Locate the cell with the specified text and output its [X, Y] center coordinate. 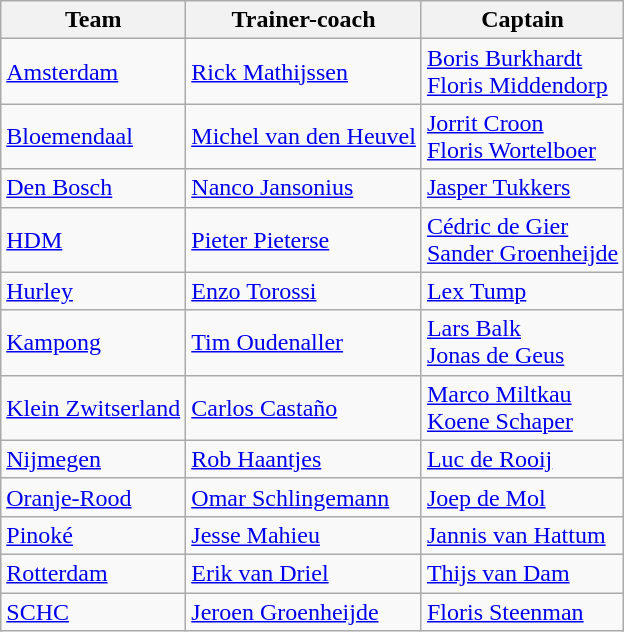
Hurley [94, 291]
Lex Tump [522, 291]
Michel van den Heuvel [304, 136]
Floris Steenman [522, 611]
Rotterdam [94, 573]
HDM [94, 240]
Enzo Torossi [304, 291]
Thijs van Dam [522, 573]
Oranje-Rood [94, 497]
Pieter Pieterse [304, 240]
Pinoké [94, 535]
Joep de Mol [522, 497]
Amsterdam [94, 72]
Captain [522, 20]
Den Bosch [94, 188]
Nijmegen [94, 459]
Kampong [94, 342]
Erik van Driel [304, 573]
Jesse Mahieu [304, 535]
Jannis van Hattum [522, 535]
Jasper Tukkers [522, 188]
Trainer-coach [304, 20]
Luc de Rooij [522, 459]
Marco Miltkau Koene Schaper [522, 408]
Carlos Castaño [304, 408]
Lars Balk Jonas de Geus [522, 342]
Klein Zwitserland [94, 408]
Cédric de Gier Sander Groenheijde [522, 240]
Rob Haantjes [304, 459]
Tim Oudenaller [304, 342]
Jeroen Groenheijde [304, 611]
Team [94, 20]
Omar Schlingemann [304, 497]
Nanco Jansonius [304, 188]
Bloemendaal [94, 136]
SCHC [94, 611]
Rick Mathijssen [304, 72]
Jorrit Croon Floris Wortelboer [522, 136]
Boris Burkhardt Floris Middendorp [522, 72]
